Return (X, Y) of the center of cell containing provided text 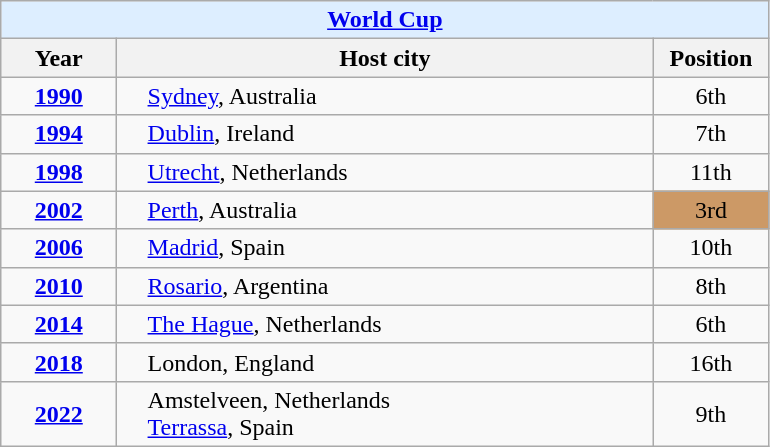
Utrecht, Netherlands (385, 172)
Position (711, 58)
7th (711, 134)
Dublin, Ireland (385, 134)
1998 (59, 172)
16th (711, 362)
World Cup (385, 20)
2010 (59, 286)
11th (711, 172)
London, England (385, 362)
1990 (59, 96)
Rosario, Argentina (385, 286)
2006 (59, 248)
Year (59, 58)
10th (711, 248)
1994 (59, 134)
2002 (59, 210)
The Hague, Netherlands (385, 324)
2018 (59, 362)
2014 (59, 324)
8th (711, 286)
2022 (59, 414)
Perth, Australia (385, 210)
Amstelveen, Netherlands Terrassa, Spain (385, 414)
9th (711, 414)
3rd (711, 210)
Madrid, Spain (385, 248)
Sydney, Australia (385, 96)
Host city (385, 58)
